From the cell containing the given text, extract its center point as (X, Y) coordinate. 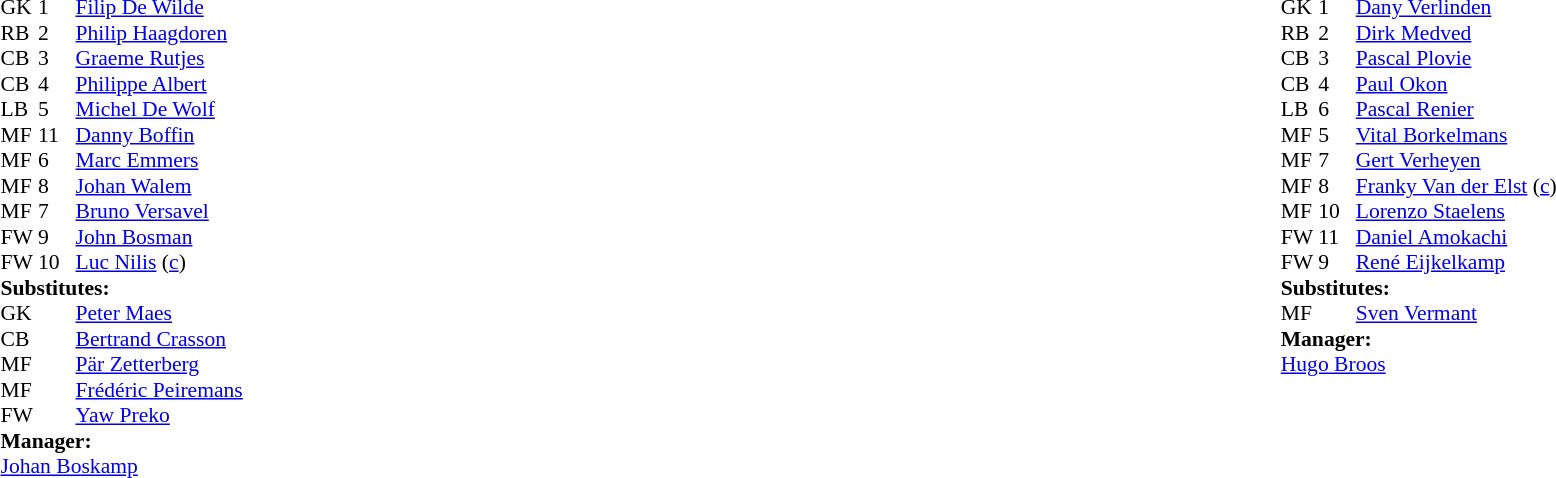
Philippe Albert (160, 84)
Michel De Wolf (160, 109)
GK (19, 313)
Pär Zetterberg (160, 365)
Yaw Preko (160, 415)
Substitutes: (121, 288)
Frédéric Peiremans (160, 390)
Bertrand Crasson (160, 339)
Johan Walem (160, 186)
Luc Nilis (c) (160, 263)
Manager: (121, 441)
Danny Boffin (160, 135)
Peter Maes (160, 313)
John Bosman (160, 237)
Marc Emmers (160, 161)
Graeme Rutjes (160, 59)
Philip Haagdoren (160, 33)
Bruno Versavel (160, 211)
